Capture the cell that displays the provided text and extract its [x, y] central coordinate. 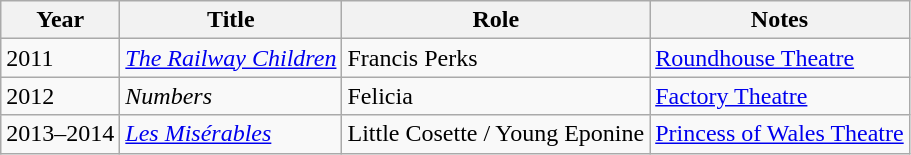
2011 [60, 58]
Princess of Wales Theatre [780, 134]
Title [231, 20]
Numbers [231, 96]
Little Cosette / Young Eponine [496, 134]
Factory Theatre [780, 96]
Year [60, 20]
Les Misérables [231, 134]
Felicia [496, 96]
Francis Perks [496, 58]
2012 [60, 96]
Notes [780, 20]
The Railway Children [231, 58]
Role [496, 20]
Roundhouse Theatre [780, 58]
2013–2014 [60, 134]
